Locate the cell with the specified text and output its [X, Y] center coordinate. 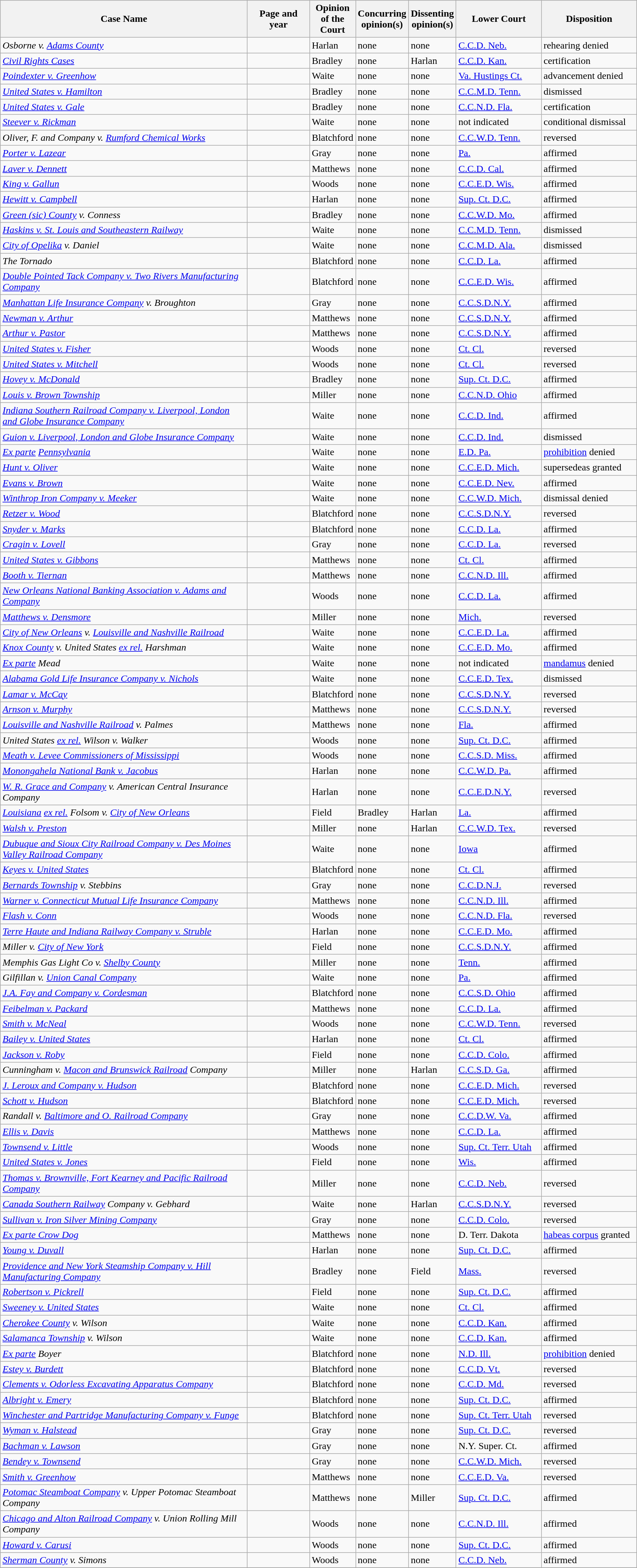
Smith v. Greenhow [124, 1477]
Double Pointed Tack Company v. Two Rivers Manufacturing Company [124, 282]
Wis. [499, 1162]
Robertson v. Pickrell [124, 1292]
Randall v. Baltimore and O. Railroad Company [124, 1116]
Ex parte Mead [124, 663]
United States v. Fisher [124, 349]
C.C.E.D. La. [499, 632]
Guion v. Liverpool, London and Globe Insurance Company [124, 436]
Laver v. Dennett [124, 168]
C.C.E.D. Tex. [499, 678]
Porter v. Lazear [124, 153]
Civil Rights Cases [124, 61]
Louisville and Nashville Railroad v. Palmes [124, 725]
C.C.S.D. Ohio [499, 993]
Concurring opinion(s) [382, 19]
N.D. Ill. [499, 1354]
Poindexter v. Greenhow [124, 76]
Thomas v. Brownville, Fort Kearney and Pacific Railroad Company [124, 1183]
Va. Hustings Ct. [499, 76]
Warner v. Connecticut Mutual Life Insurance Company [124, 901]
Walsh v. Preston [124, 828]
C.C.E.D. Nev. [499, 483]
Bernards Township v. Stebbins [124, 885]
Hunt v. Oliver [124, 467]
Manhattan Life Insurance Company v. Broughton [124, 303]
C.C.D. Md. [499, 1384]
Arthur v. Pastor [124, 333]
King v. Gallun [124, 184]
Louisiana ex rel. Folsom v. City of New Orleans [124, 813]
Iowa [499, 849]
Ex parte Crow Dog [124, 1235]
conditional dismissal [589, 122]
Monongahela National Bank v. Jacobus [124, 771]
Winchester and Partridge Manufacturing Company v. Funge [124, 1415]
Louis v. Brown Township [124, 395]
Osborne v. Adams County [124, 45]
C.C.D. Vt. [499, 1369]
Alabama Gold Life Insurance Company v. Nichols [124, 678]
Terre Haute and Indiana Railway Company v. Struble [124, 931]
habeas corpus granted [589, 1235]
Haskins v. St. Louis and Southeastern Railway [124, 230]
Tenn. [499, 962]
Young v. Duvall [124, 1250]
Howard v. Carusi [124, 1545]
dismissal denied [589, 498]
Schott v. Hudson [124, 1101]
advancement denied [589, 76]
Cunningham v. Macon and Brunswick Railroad Company [124, 1070]
The Tornado [124, 261]
Memphis Gas Light Co v. Shelby County [124, 962]
Matthews v. Densmore [124, 617]
Bendey v. Townsend [124, 1461]
Keyes v. United States [124, 870]
C.C.M.D. Ala. [499, 246]
La. [499, 813]
Booth v. Tiernan [124, 575]
Sherman County v. Simons [124, 1560]
C.C.E.D. Va. [499, 1477]
Mich. [499, 617]
Flash v. Conn [124, 916]
Indiana Southern Railroad Company v. Liverpool, London and Globe Insurance Company [124, 416]
Lamar v. McCay [124, 694]
United States v. Hamilton [124, 91]
C.C.D.W. Va. [499, 1116]
Evans v. Brown [124, 483]
Opinion of the Court [332, 19]
C.C.N.D. Ohio [499, 395]
C.C.D. Cal. [499, 168]
Sullivan v. Iron Silver Mining Company [124, 1219]
Townsend v. Little [124, 1147]
C.C.E.D.N.Y. [499, 792]
C.C.W.D. Pa. [499, 771]
United States v. Gibbons [124, 560]
Disposition [589, 19]
Salamanca Township v. Wilson [124, 1338]
Ellis v. Davis [124, 1132]
Arnson v. Murphy [124, 709]
Jackson v. Roby [124, 1055]
Meath v. Levee Commissioners of Mississippi [124, 756]
New Orleans National Banking Association v. Adams and Company [124, 596]
Oliver, F. and Company v. Rumford Chemical Works [124, 138]
W. R. Grace and Company v. American Central Insurance Company [124, 792]
Clements v. Odorless Excavating Apparatus Company [124, 1384]
Wyman v. Halstead [124, 1430]
N.Y. Super. Ct. [499, 1446]
Hewitt v. Campbell [124, 199]
Retzer v. Wood [124, 514]
City of Opelika v. Daniel [124, 246]
D. Terr. Dakota [499, 1235]
Dissenting opinion(s) [432, 19]
C.C.S.D. Miss. [499, 756]
Gilfillan v. Union Canal Company [124, 977]
Page and year [279, 19]
Albright v. Emery [124, 1400]
Newman v. Arthur [124, 318]
C.C.W.D. Mo. [499, 215]
Dubuque and Sioux City Railroad Company v. Des Moines Valley Railroad Company [124, 849]
Smith v. McNeal [124, 1024]
Providence and New York Steamship Company v. Hill Manufacturing Company [124, 1271]
Potomac Steamboat Company v. Upper Potomac Steamboat Company [124, 1498]
United States v. Jones [124, 1162]
Canada Southern Railway Company v. Gebhard [124, 1204]
Estey v. Burdett [124, 1369]
Chicago and Alton Railroad Company v. Union Rolling Mill Company [124, 1524]
Mass. [499, 1271]
J.A. Fay and Company v. Cordesman [124, 993]
Ex parte Boyer [124, 1354]
supersedeas granted [589, 467]
City of New Orleans v. Louisville and Nashville Railroad [124, 632]
United States v. Mitchell [124, 364]
Green (sic) County v. Conness [124, 215]
Knox County v. United States ex rel. Harshman [124, 648]
C.C.D.N.J. [499, 885]
Miller v. City of New York [124, 947]
C.C.W.D. Tex. [499, 828]
Winthrop Iron Company v. Meeker [124, 498]
C.C.S.D. Ga. [499, 1070]
Fla. [499, 725]
Case Name [124, 19]
Feibelman v. Packard [124, 1009]
Steever v. Rickman [124, 122]
United States ex rel. Wilson v. Walker [124, 740]
Cragin v. Lovell [124, 545]
Snyder v. Marks [124, 529]
rehearing denied [589, 45]
Ex parte Pennsylvania [124, 452]
Lower Court [499, 19]
Hovey v. McDonald [124, 379]
Bailey v. United States [124, 1039]
Cherokee County v. Wilson [124, 1323]
Sweeney v. United States [124, 1307]
E.D. Pa. [499, 452]
United States v. Gale [124, 107]
J. Leroux and Company v. Hudson [124, 1085]
mandamus denied [589, 663]
Bachman v. Lawson [124, 1446]
